For the text-containing cell, return its midpoint in [X, Y] coordinate format. 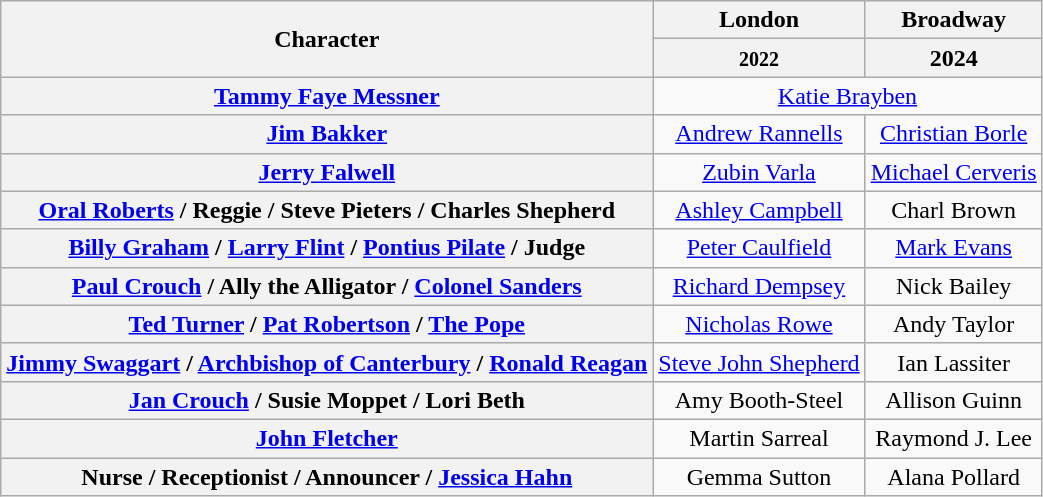
Oral Roberts / Reggie / Steve Pieters / Charles Shepherd [327, 210]
Jerry Falwell [327, 172]
Andy Taylor [954, 324]
Richard Dempsey [759, 286]
Tammy Faye Messner [327, 96]
Mark Evans [954, 248]
London [759, 20]
Christian Borle [954, 134]
Steve John Shepherd [759, 362]
Jim Bakker [327, 134]
Charl Brown [954, 210]
Alana Pollard [954, 477]
Paul Crouch / Ally the Alligator / Colonel Sanders [327, 286]
John Fletcher [327, 438]
Ted Turner / Pat Robertson / The Pope [327, 324]
Amy Booth-Steel [759, 400]
Martin Sarreal [759, 438]
Nick Bailey [954, 286]
2022 [759, 58]
Zubin Varla [759, 172]
Nicholas Rowe [759, 324]
Katie Brayben [848, 96]
Billy Graham / Larry Flint / Pontius Pilate / Judge [327, 248]
Raymond J. Lee [954, 438]
Broadway [954, 20]
Ashley Campbell [759, 210]
Andrew Rannells [759, 134]
Ian Lassiter [954, 362]
Peter Caulfield [759, 248]
Michael Cerveris [954, 172]
Character [327, 39]
Jan Crouch / Susie Moppet / Lori Beth [327, 400]
2024 [954, 58]
Allison Guinn [954, 400]
Jimmy Swaggart / Archbishop of Canterbury / Ronald Reagan [327, 362]
Nurse / Receptionist / Announcer / Jessica Hahn [327, 477]
Gemma Sutton [759, 477]
